For the text-containing cell, return its midpoint in [X, Y] coordinate format. 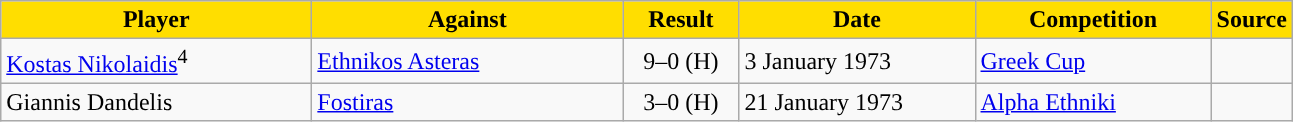
Fostiras [468, 102]
Greek Cup [1093, 62]
Against [468, 20]
Kostas Nikolaidis4 [156, 62]
3–0 (H) [681, 102]
Giannis Dandelis [156, 102]
3 January 1973 [857, 62]
Player [156, 20]
Source [1252, 20]
Ethnikos Asteras [468, 62]
Date [857, 20]
Result [681, 20]
9–0 (H) [681, 62]
Competition [1093, 20]
Alpha Ethniki [1093, 102]
21 January 1973 [857, 102]
